Return the [x, y] coordinate for the center point of the cell that contains the specified text.  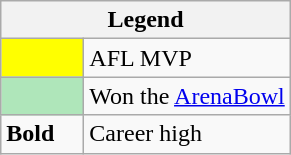
Bold [42, 134]
Legend [146, 20]
Won the ArenaBowl [187, 96]
AFL MVP [187, 58]
Career high [187, 134]
